Find where the given text appears and provide that cell's center as [x, y] coordinate. 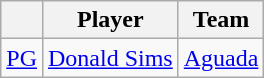
Donald Sims [110, 58]
Aguada [221, 58]
Player [110, 20]
PG [22, 58]
Team [221, 20]
